Return the [X, Y] coordinate for the center point of the cell that contains the specified text.  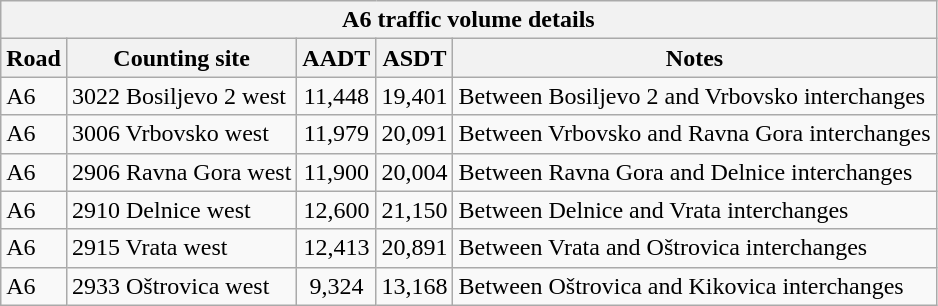
19,401 [414, 96]
Between Bosiljevo 2 and Vrbovsko interchanges [694, 96]
12,413 [336, 248]
3022 Bosiljevo 2 west [181, 96]
20,004 [414, 172]
2910 Delnice west [181, 210]
A6 traffic volume details [468, 20]
Road [34, 58]
Between Oštrovica and Kikovica interchanges [694, 286]
2933 Oštrovica west [181, 286]
13,168 [414, 286]
11,448 [336, 96]
Between Ravna Gora and Delnice interchanges [694, 172]
20,891 [414, 248]
2915 Vrata west [181, 248]
ASDT [414, 58]
Counting site [181, 58]
AADT [336, 58]
21,150 [414, 210]
12,600 [336, 210]
20,091 [414, 134]
Between Vrbovsko and Ravna Gora interchanges [694, 134]
11,979 [336, 134]
9,324 [336, 286]
Notes [694, 58]
3006 Vrbovsko west [181, 134]
2906 Ravna Gora west [181, 172]
Between Vrata and Oštrovica interchanges [694, 248]
Between Delnice and Vrata interchanges [694, 210]
11,900 [336, 172]
